From the cell containing the given text, extract its center point as (X, Y) coordinate. 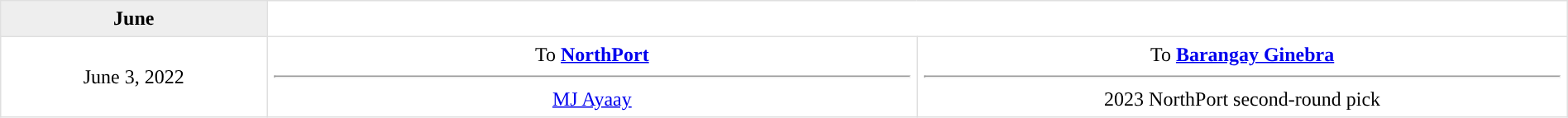
June 3, 2022 (134, 77)
June (134, 19)
To Barangay Ginebra2023 NorthPort second-round pick (1242, 77)
To NorthPortMJ Ayaay (592, 77)
